Output the [x, y] coordinate of the center of the cell containing the given text.  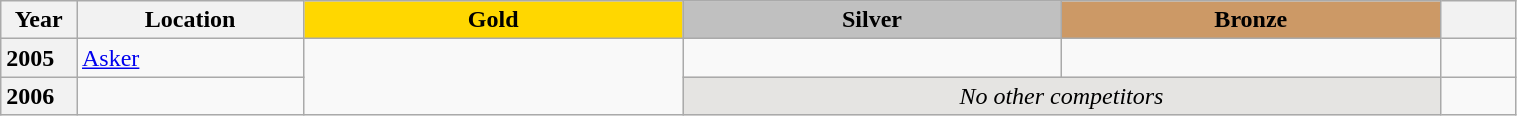
Location [190, 20]
No other competitors [1062, 96]
Silver [872, 20]
2006 [39, 96]
2005 [39, 58]
Asker [190, 58]
Year [39, 20]
Gold [494, 20]
Bronze [1250, 20]
